Search for the cell housing the specified text and yield its [x, y] center coordinate. 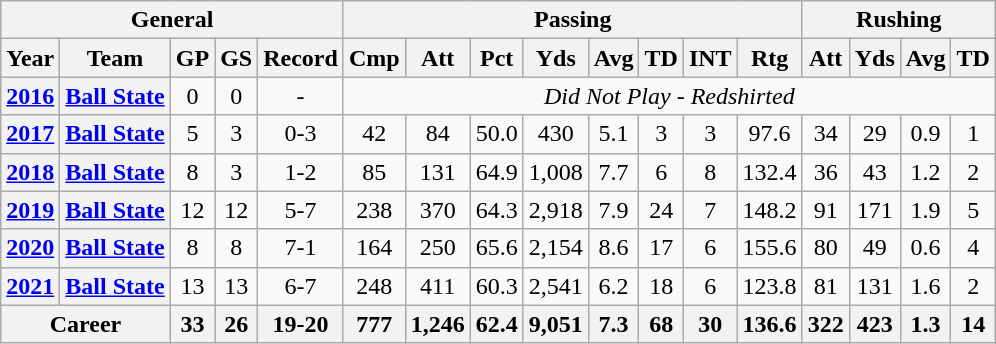
8.6 [614, 248]
GP [192, 58]
2,541 [556, 286]
2020 [30, 248]
423 [874, 324]
7-1 [301, 248]
2,154 [556, 248]
0.9 [926, 134]
49 [874, 248]
1.3 [926, 324]
430 [556, 134]
85 [374, 172]
64.9 [496, 172]
2021 [30, 286]
Cmp [374, 58]
64.3 [496, 210]
Career [86, 324]
- [301, 96]
62.4 [496, 324]
238 [374, 210]
2019 [30, 210]
19-20 [301, 324]
171 [874, 210]
6-7 [301, 286]
1.6 [926, 286]
29 [874, 134]
Record [301, 58]
Rushing [898, 20]
65.6 [496, 248]
0-3 [301, 134]
50.0 [496, 134]
132.4 [770, 172]
34 [826, 134]
0.6 [926, 248]
248 [374, 286]
68 [661, 324]
81 [826, 286]
7.3 [614, 324]
136.6 [770, 324]
1,008 [556, 172]
250 [438, 248]
7.7 [614, 172]
Pct [496, 58]
6.2 [614, 286]
5.1 [614, 134]
36 [826, 172]
14 [973, 324]
60.3 [496, 286]
1.9 [926, 210]
1,246 [438, 324]
30 [710, 324]
777 [374, 324]
43 [874, 172]
370 [438, 210]
91 [826, 210]
80 [826, 248]
7.9 [614, 210]
17 [661, 248]
1 [973, 134]
2,918 [556, 210]
155.6 [770, 248]
4 [973, 248]
164 [374, 248]
411 [438, 286]
7 [710, 210]
Team [115, 58]
148.2 [770, 210]
2016 [30, 96]
9,051 [556, 324]
General [172, 20]
2017 [30, 134]
24 [661, 210]
84 [438, 134]
97.6 [770, 134]
42 [374, 134]
Passing [572, 20]
GS [236, 58]
26 [236, 324]
Did Not Play - Redshirted [669, 96]
33 [192, 324]
1.2 [926, 172]
2018 [30, 172]
INT [710, 58]
5-7 [301, 210]
322 [826, 324]
18 [661, 286]
123.8 [770, 286]
Year [30, 58]
Rtg [770, 58]
1-2 [301, 172]
